Return (x, y) of the center of cell containing provided text 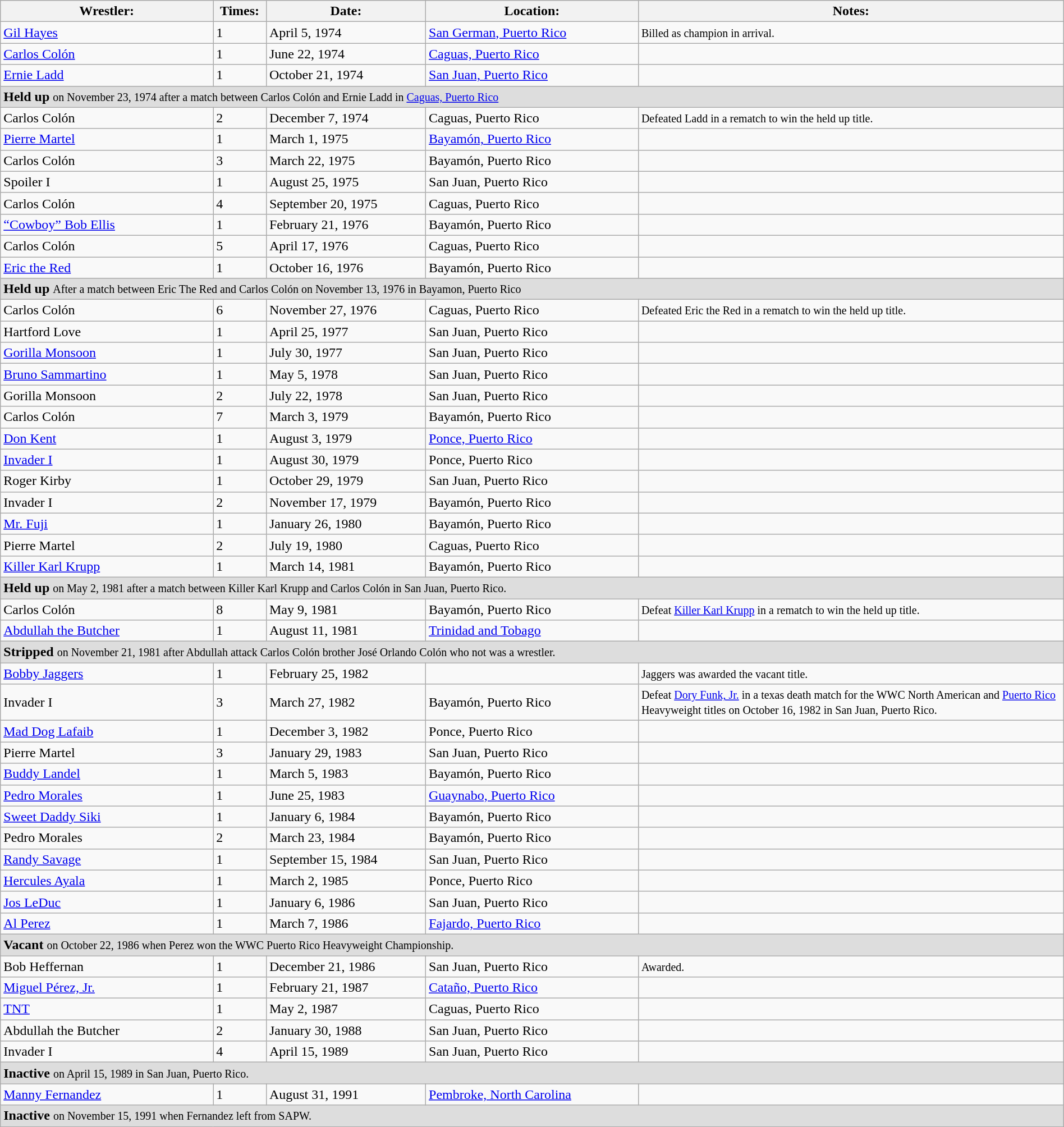
Cataño, Puerto Rico (532, 988)
August 11, 1981 (346, 631)
March 27, 1982 (346, 703)
Date: (346, 11)
December 7, 1974 (346, 118)
Spoiler I (107, 182)
Mr. Fuji (107, 524)
January 26, 1980 (346, 524)
Buddy Landel (107, 774)
Guaynabo, Puerto Rico (532, 795)
6 (240, 310)
Miguel Pérez, Jr. (107, 988)
Jaggers was awarded the vacant title. (851, 674)
April 25, 1977 (346, 332)
October 21, 1974 (346, 75)
5 (240, 246)
June 25, 1983 (346, 795)
Times: (240, 11)
August 30, 1979 (346, 460)
April 15, 1989 (346, 1052)
April 5, 1974 (346, 33)
July 19, 1980 (346, 545)
March 23, 1984 (346, 838)
January 30, 1988 (346, 1030)
Bruno Sammartino (107, 374)
February 21, 1976 (346, 225)
November 27, 1976 (346, 310)
July 30, 1977 (346, 353)
Manny Fernandez (107, 1094)
Hercules Ayala (107, 881)
Don Kent (107, 438)
July 22, 1978 (346, 396)
Defeated Ladd in a rematch to win the held up title. (851, 118)
Hartford Love (107, 332)
Billed as champion in arrival. (851, 33)
March 22, 1975 (346, 161)
Al Perez (107, 923)
March 2, 1985 (346, 881)
March 14, 1981 (346, 566)
March 5, 1983 (346, 774)
January 29, 1983 (346, 753)
Defeat Killer Karl Krupp in a rematch to win the held up title. (851, 609)
April 17, 1976 (346, 246)
TNT (107, 1009)
Bobby Jaggers (107, 674)
January 6, 1986 (346, 902)
Trinidad and Tobago (532, 631)
Vacant on October 22, 1986 when Perez won the WWC Puerto Rico Heavyweight Championship. (532, 945)
February 21, 1987 (346, 988)
March 7, 1986 (346, 923)
Held up After a match between Eric The Red and Carlos Colón on November 13, 1976 in Bayamon, Puerto Rico (532, 289)
August 25, 1975 (346, 182)
May 5, 1978 (346, 374)
Gil Hayes (107, 33)
“Cowboy” Bob Ellis (107, 225)
Awarded. (851, 966)
August 3, 1979 (346, 438)
Wrestler: (107, 11)
October 29, 1979 (346, 481)
January 6, 1984 (346, 817)
February 25, 1982 (346, 674)
September 15, 1984 (346, 859)
8 (240, 609)
Location: (532, 11)
Eric the Red (107, 268)
Stripped on November 21, 1981 after Abdullah attack Carlos Colón brother José Orlando Colón who not was a wrestler. (532, 652)
Fajardo, Puerto Rico (532, 923)
Held up on May 2, 1981 after a match between Killer Karl Krupp and Carlos Colón in San Juan, Puerto Rico. (532, 588)
December 3, 1982 (346, 731)
Bob Heffernan (107, 966)
Randy Savage (107, 859)
Notes: (851, 11)
September 20, 1975 (346, 203)
Jos LeDuc (107, 902)
November 17, 1979 (346, 502)
San German, Puerto Rico (532, 33)
June 22, 1974 (346, 54)
Held up on November 23, 1974 after a match between Carlos Colón and Ernie Ladd in Caguas, Puerto Rico (532, 97)
Inactive on April 15, 1989 in San Juan, Puerto Rico. (532, 1073)
Sweet Daddy Siki (107, 817)
March 3, 1979 (346, 417)
7 (240, 417)
Roger Kirby (107, 481)
October 16, 1976 (346, 268)
August 31, 1991 (346, 1094)
May 2, 1987 (346, 1009)
March 1, 1975 (346, 139)
Mad Dog Lafaib (107, 731)
Killer Karl Krupp (107, 566)
May 9, 1981 (346, 609)
Pembroke, North Carolina (532, 1094)
Ernie Ladd (107, 75)
Defeated Eric the Red in a rematch to win the held up title. (851, 310)
Inactive on November 15, 1991 when Fernandez left from SAPW. (532, 1116)
December 21, 1986 (346, 966)
